Find where the given text appears and provide that cell's center as (x, y) coordinate. 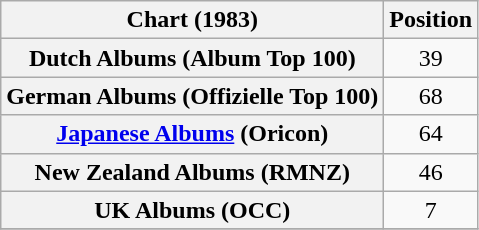
Position (431, 20)
Japanese Albums (Oricon) (192, 134)
UK Albums (OCC) (192, 210)
Dutch Albums (Album Top 100) (192, 58)
64 (431, 134)
German Albums (Offizielle Top 100) (192, 96)
68 (431, 96)
Chart (1983) (192, 20)
New Zealand Albums (RMNZ) (192, 172)
46 (431, 172)
39 (431, 58)
7 (431, 210)
